Capture the cell that displays the provided text and extract its [x, y] central coordinate. 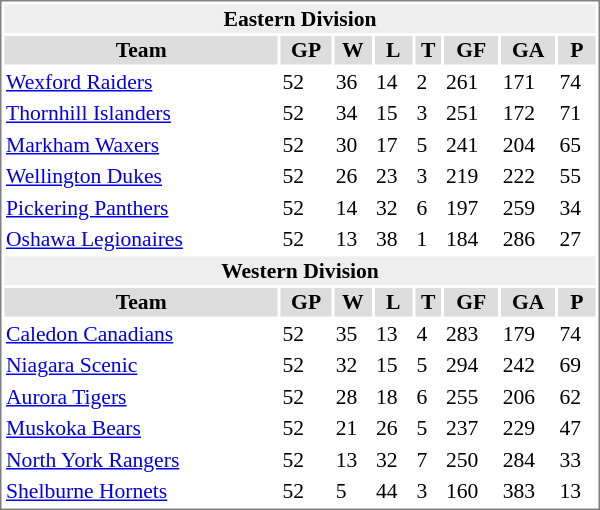
Caledon Canadians [141, 334]
Oshawa Legionaires [141, 239]
Wexford Raiders [141, 82]
33 [576, 460]
283 [471, 334]
71 [576, 113]
Thornhill Islanders [141, 113]
179 [528, 334]
7 [428, 460]
17 [394, 144]
222 [528, 176]
255 [471, 396]
171 [528, 82]
21 [352, 428]
4 [428, 334]
184 [471, 239]
44 [394, 491]
1 [428, 239]
261 [471, 82]
Wellington Dukes [141, 176]
206 [528, 396]
38 [394, 239]
251 [471, 113]
242 [528, 365]
65 [576, 144]
Eastern Division [300, 18]
Markham Waxers [141, 144]
250 [471, 460]
62 [576, 396]
259 [528, 208]
36 [352, 82]
241 [471, 144]
28 [352, 396]
18 [394, 396]
160 [471, 491]
229 [528, 428]
284 [528, 460]
286 [528, 239]
172 [528, 113]
47 [576, 428]
23 [394, 176]
Shelburne Hornets [141, 491]
204 [528, 144]
383 [528, 491]
Aurora Tigers [141, 396]
North York Rangers [141, 460]
219 [471, 176]
294 [471, 365]
197 [471, 208]
Western Division [300, 270]
Pickering Panthers [141, 208]
237 [471, 428]
Niagara Scenic [141, 365]
30 [352, 144]
2 [428, 82]
55 [576, 176]
Muskoka Bears [141, 428]
69 [576, 365]
27 [576, 239]
35 [352, 334]
